Extract the [X, Y] coordinate from the center of the cell holding the provided text.  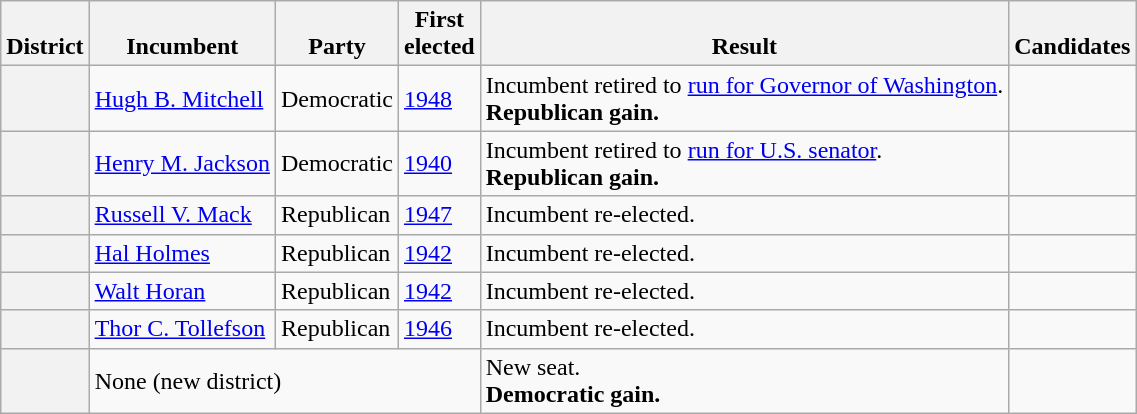
Incumbent [182, 34]
1940 [439, 164]
District [45, 34]
New seat.Democratic gain. [744, 380]
Hal Holmes [182, 253]
Russell V. Mack [182, 215]
Party [336, 34]
Walt Horan [182, 291]
Firstelected [439, 34]
Incumbent retired to run for Governor of Washington.Republican gain. [744, 98]
None (new district) [284, 380]
Thor C. Tollefson [182, 329]
Incumbent retired to run for U.S. senator.Republican gain. [744, 164]
Henry M. Jackson [182, 164]
Candidates [1072, 34]
1947 [439, 215]
Result [744, 34]
Hugh B. Mitchell [182, 98]
1946 [439, 329]
1948 [439, 98]
